From the cell containing the given text, extract its center point as [x, y] coordinate. 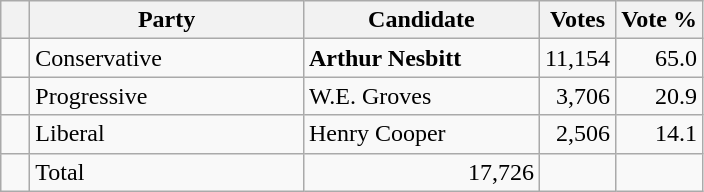
Total [167, 172]
Vote % [660, 20]
17,726 [421, 172]
Votes [577, 20]
65.0 [660, 58]
11,154 [577, 58]
20.9 [660, 96]
W.E. Groves [421, 96]
Henry Cooper [421, 134]
3,706 [577, 96]
Arthur Nesbitt [421, 58]
14.1 [660, 134]
Progressive [167, 96]
Liberal [167, 134]
Conservative [167, 58]
Candidate [421, 20]
2,506 [577, 134]
Party [167, 20]
